Provide the [x, y] coordinate of the cell's center where the given text is located.  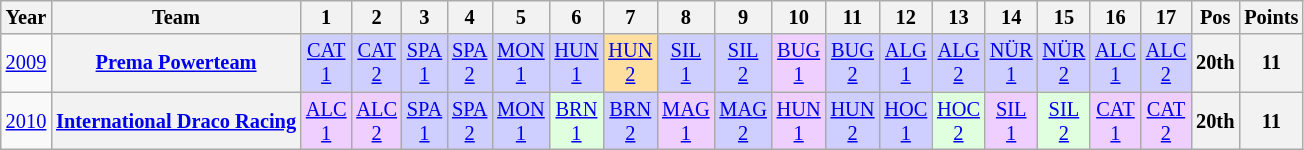
3 [424, 17]
10 [799, 17]
International Draco Racing [176, 121]
NÜR2 [1064, 63]
2010 [26, 121]
15 [1064, 17]
MAG2 [742, 121]
Pos [1215, 17]
12 [906, 17]
HOC1 [906, 121]
1 [326, 17]
7 [630, 17]
13 [958, 17]
Prema Powerteam [176, 63]
Points [1271, 17]
9 [742, 17]
ALG2 [958, 63]
14 [1012, 17]
MAG1 [686, 121]
17 [1166, 17]
NÜR1 [1012, 63]
4 [470, 17]
2009 [26, 63]
2 [376, 17]
BUG2 [853, 63]
HOC2 [958, 121]
5 [520, 17]
Team [176, 17]
ALG1 [906, 63]
8 [686, 17]
BUG1 [799, 63]
16 [1115, 17]
BRN2 [630, 121]
BRN1 [577, 121]
6 [577, 17]
Year [26, 17]
